Provide the [X, Y] coordinate of the cell's center where the given text is located.  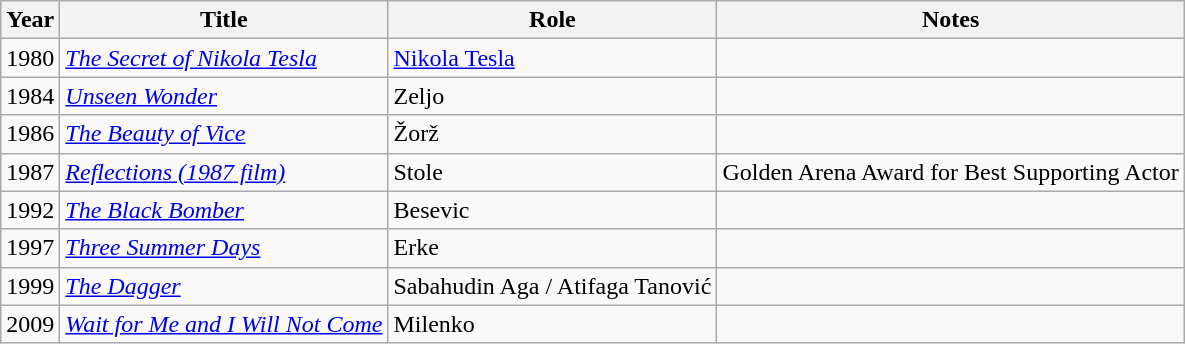
Sabahudin Aga / Atifaga Tanović [552, 286]
Zeljo [552, 96]
Stole [552, 172]
Title [224, 20]
Žorž [552, 134]
1992 [30, 210]
The Black Bomber [224, 210]
Role [552, 20]
1999 [30, 286]
The Dagger [224, 286]
Erke [552, 248]
Wait for Me and I Will Not Come [224, 324]
2009 [30, 324]
Notes [950, 20]
The Secret of Nikola Tesla [224, 58]
Golden Arena Award for Best Supporting Actor [950, 172]
Three Summer Days [224, 248]
1986 [30, 134]
1997 [30, 248]
1984 [30, 96]
Reflections (1987 film) [224, 172]
Milenko [552, 324]
1980 [30, 58]
The Beauty of Vice [224, 134]
Besevic [552, 210]
1987 [30, 172]
Nikola Tesla [552, 58]
Year [30, 20]
Unseen Wonder [224, 96]
